For the text-containing cell, return its midpoint in [x, y] coordinate format. 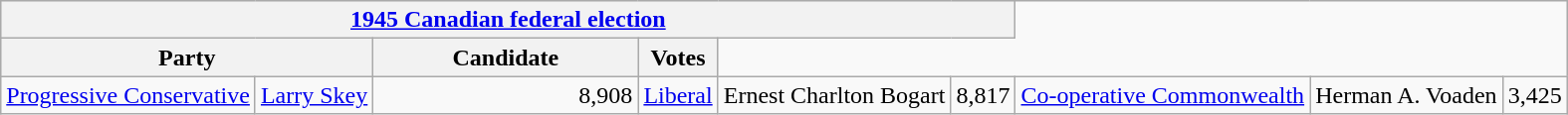
Larry Skey [314, 95]
Votes [678, 57]
Party [187, 57]
Candidate [506, 57]
Herman A. Voaden [1406, 95]
1945 Canadian federal election [508, 20]
3,425 [1535, 95]
Ernest Charlton Bogart [834, 95]
Co-operative Commonwealth [1163, 95]
8,817 [984, 95]
Liberal [678, 95]
Progressive Conservative [128, 95]
8,908 [506, 95]
